Search for the cell housing the specified text and yield its (X, Y) center coordinate. 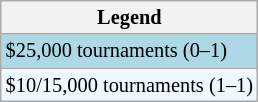
$10/15,000 tournaments (1–1) (130, 85)
$25,000 tournaments (0–1) (130, 51)
Legend (130, 17)
